From the cell containing the given text, extract its center point as [x, y] coordinate. 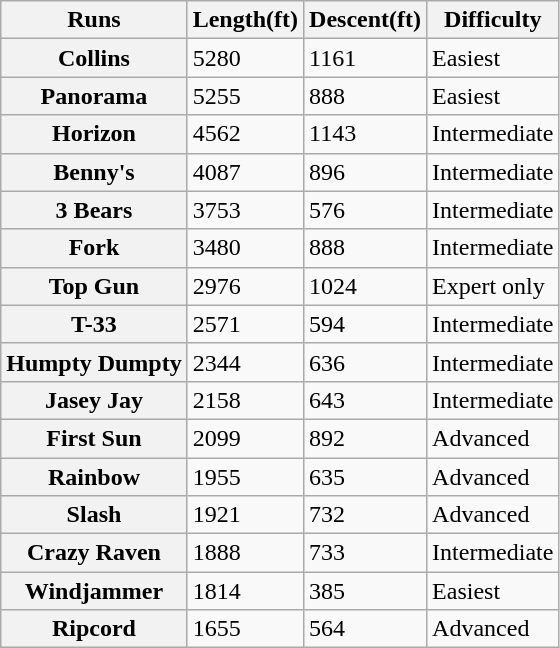
594 [366, 324]
2344 [245, 362]
564 [366, 629]
576 [366, 210]
Humpty Dumpty [94, 362]
T-33 [94, 324]
636 [366, 362]
385 [366, 591]
Expert only [493, 286]
3 Bears [94, 210]
2976 [245, 286]
Benny's [94, 172]
Length(ft) [245, 20]
732 [366, 515]
1921 [245, 515]
Horizon [94, 134]
1024 [366, 286]
2158 [245, 400]
1955 [245, 477]
1161 [366, 58]
1814 [245, 591]
Panorama [94, 96]
733 [366, 553]
Ripcord [94, 629]
Top Gun [94, 286]
2571 [245, 324]
Crazy Raven [94, 553]
643 [366, 400]
1655 [245, 629]
5255 [245, 96]
3753 [245, 210]
1888 [245, 553]
892 [366, 438]
Jasey Jay [94, 400]
Fork [94, 248]
1143 [366, 134]
2099 [245, 438]
Collins [94, 58]
4087 [245, 172]
Difficulty [493, 20]
Slash [94, 515]
Runs [94, 20]
First Sun [94, 438]
635 [366, 477]
Rainbow [94, 477]
896 [366, 172]
Windjammer [94, 591]
3480 [245, 248]
4562 [245, 134]
5280 [245, 58]
Descent(ft) [366, 20]
